Extract the [x, y] coordinate from the center of the cell holding the provided text.  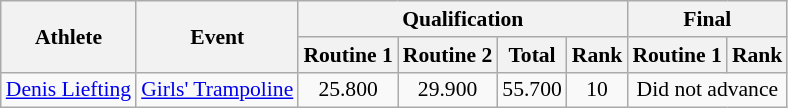
Denis Liefting [68, 90]
29.900 [448, 90]
25.800 [348, 90]
Event [217, 36]
Qualification [462, 19]
10 [598, 90]
Did not advance [707, 90]
55.700 [532, 90]
Girls' Trampoline [217, 90]
Athlete [68, 36]
Routine 2 [448, 55]
Total [532, 55]
Final [707, 19]
